Find where the given text appears and provide that cell's center as [X, Y] coordinate. 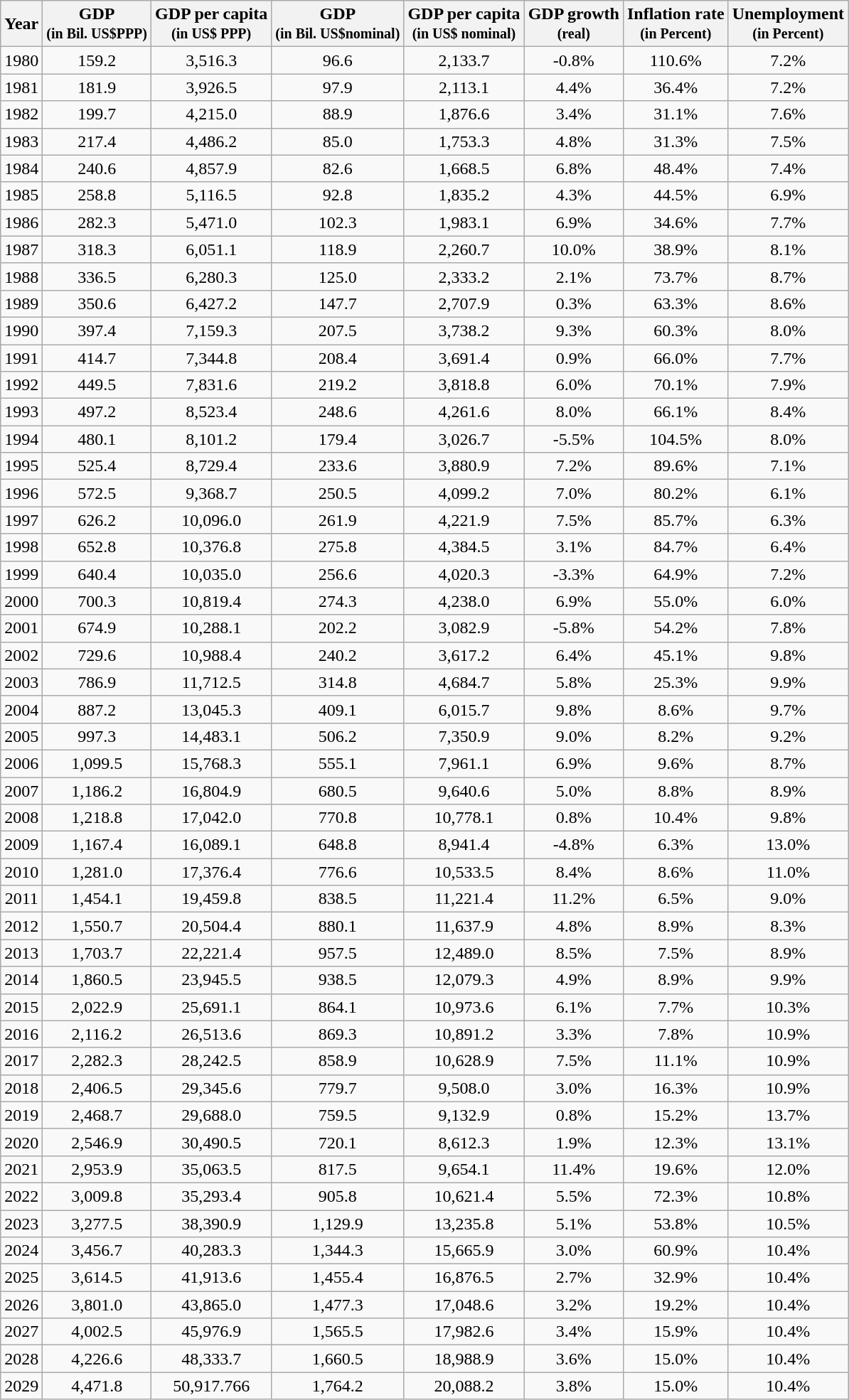
4,486.2 [212, 141]
525.4 [97, 466]
3,277.5 [97, 1223]
2,468.7 [97, 1115]
40,283.3 [212, 1251]
1988 [21, 276]
18,988.9 [464, 1359]
2028 [21, 1359]
1998 [21, 547]
54.2% [676, 628]
11.1% [676, 1061]
2,116.2 [97, 1034]
8.8% [676, 791]
2018 [21, 1088]
13,045.3 [212, 709]
5,471.0 [212, 222]
20,088.2 [464, 1386]
1994 [21, 439]
8,941.4 [464, 845]
32.9% [676, 1278]
1,835.2 [464, 195]
3.8% [573, 1386]
652.8 [97, 547]
1997 [21, 520]
0.9% [573, 357]
938.5 [338, 980]
97.9 [338, 87]
480.1 [97, 439]
1982 [21, 114]
147.7 [338, 303]
6.8% [573, 168]
15,665.9 [464, 1251]
96.6 [338, 60]
2021 [21, 1169]
256.6 [338, 574]
640.4 [97, 574]
4,221.9 [464, 520]
118.9 [338, 249]
2007 [21, 791]
1981 [21, 87]
858.9 [338, 1061]
4.4% [573, 87]
2004 [21, 709]
1,660.5 [338, 1359]
555.1 [338, 763]
1,455.4 [338, 1278]
1985 [21, 195]
10.8% [788, 1196]
19.6% [676, 1169]
1996 [21, 493]
8.1% [788, 249]
208.4 [338, 357]
3,738.2 [464, 330]
2024 [21, 1251]
29,345.6 [212, 1088]
12,489.0 [464, 953]
8,101.2 [212, 439]
30,490.5 [212, 1142]
233.6 [338, 466]
880.1 [338, 926]
Year [21, 24]
64.9% [676, 574]
648.8 [338, 845]
41,913.6 [212, 1278]
770.8 [338, 818]
63.3% [676, 303]
1986 [21, 222]
817.5 [338, 1169]
5.0% [573, 791]
217.4 [97, 141]
55.0% [676, 601]
10,973.6 [464, 1007]
0.3% [573, 303]
GDP per capita(in US$ nominal) [464, 24]
2015 [21, 1007]
12.0% [788, 1169]
8,729.4 [212, 466]
2006 [21, 763]
11,221.4 [464, 899]
5.5% [573, 1196]
397.4 [97, 330]
258.8 [97, 195]
12,079.3 [464, 980]
16,804.9 [212, 791]
240.2 [338, 655]
729.6 [97, 655]
2.7% [573, 1278]
60.3% [676, 330]
7.1% [788, 466]
248.6 [338, 412]
506.2 [338, 736]
9,368.7 [212, 493]
16.3% [676, 1088]
572.5 [97, 493]
1992 [21, 385]
700.3 [97, 601]
1999 [21, 574]
350.6 [97, 303]
7.0% [573, 493]
759.5 [338, 1115]
9.7% [788, 709]
997.3 [97, 736]
779.7 [338, 1088]
282.3 [97, 222]
9,640.6 [464, 791]
85.7% [676, 520]
9,654.1 [464, 1169]
13.0% [788, 845]
43,865.0 [212, 1305]
2,333.2 [464, 276]
80.2% [676, 493]
72.3% [676, 1196]
28,242.5 [212, 1061]
2005 [21, 736]
10,533.5 [464, 872]
3,926.5 [212, 87]
5,116.5 [212, 195]
19.2% [676, 1305]
20,504.4 [212, 926]
720.1 [338, 1142]
3,691.4 [464, 357]
10,628.9 [464, 1061]
202.2 [338, 628]
102.3 [338, 222]
31.1% [676, 114]
44.5% [676, 195]
2026 [21, 1305]
2022 [21, 1196]
10,376.8 [212, 547]
17,982.6 [464, 1332]
1,186.2 [97, 791]
8.5% [573, 953]
9,508.0 [464, 1088]
14,483.1 [212, 736]
3,818.8 [464, 385]
29,688.0 [212, 1115]
6,051.1 [212, 249]
36.4% [676, 87]
17,042.0 [212, 818]
10.3% [788, 1007]
3,026.7 [464, 439]
85.0 [338, 141]
318.3 [97, 249]
2008 [21, 818]
336.5 [97, 276]
274.3 [338, 601]
1,565.5 [338, 1332]
2012 [21, 926]
25.3% [676, 682]
5.8% [573, 682]
15,768.3 [212, 763]
1,218.8 [97, 818]
GDP growth(real) [573, 24]
3,617.2 [464, 655]
4.9% [573, 980]
66.0% [676, 357]
26,513.6 [212, 1034]
11.4% [573, 1169]
2.1% [573, 276]
35,063.5 [212, 1169]
4.3% [573, 195]
1,876.6 [464, 114]
4,020.3 [464, 574]
9.3% [573, 330]
38,390.9 [212, 1223]
10.0% [573, 249]
887.2 [97, 709]
207.5 [338, 330]
6,427.2 [212, 303]
2000 [21, 601]
23,945.5 [212, 980]
2,707.9 [464, 303]
84.7% [676, 547]
1980 [21, 60]
-0.8% [573, 60]
1,860.5 [97, 980]
2,113.1 [464, 87]
7,961.1 [464, 763]
8.2% [676, 736]
15.9% [676, 1332]
48.4% [676, 168]
905.8 [338, 1196]
181.9 [97, 87]
3.3% [573, 1034]
10,035.0 [212, 574]
Unemployment(in Percent) [788, 24]
70.1% [676, 385]
1983 [21, 141]
13.1% [788, 1142]
1.9% [573, 1142]
6,015.7 [464, 709]
45.1% [676, 655]
4,471.8 [97, 1386]
261.9 [338, 520]
275.8 [338, 547]
15.2% [676, 1115]
4,384.5 [464, 547]
240.6 [97, 168]
6,280.3 [212, 276]
6.5% [676, 899]
4,226.6 [97, 1359]
1984 [21, 168]
3,456.7 [97, 1251]
1,550.7 [97, 926]
110.6% [676, 60]
2,260.7 [464, 249]
53.8% [676, 1223]
11.2% [573, 899]
11,712.5 [212, 682]
66.1% [676, 412]
7.6% [788, 114]
869.3 [338, 1034]
2,022.9 [97, 1007]
2017 [21, 1061]
4,857.9 [212, 168]
9,132.9 [464, 1115]
2011 [21, 899]
19,459.8 [212, 899]
1,764.2 [338, 1386]
89.6% [676, 466]
GDP(in Bil. US$nominal) [338, 24]
2009 [21, 845]
4,002.5 [97, 1332]
409.1 [338, 709]
3,009.8 [97, 1196]
10,819.4 [212, 601]
314.8 [338, 682]
3.2% [573, 1305]
-5.5% [573, 439]
1,753.3 [464, 141]
3,614.5 [97, 1278]
2,282.3 [97, 1061]
1,281.0 [97, 872]
9.2% [788, 736]
2029 [21, 1386]
3,516.3 [212, 60]
22,221.4 [212, 953]
8,612.3 [464, 1142]
7,831.6 [212, 385]
4,215.0 [212, 114]
48,333.7 [212, 1359]
1,099.5 [97, 763]
8,523.4 [212, 412]
104.5% [676, 439]
3.1% [573, 547]
7.9% [788, 385]
1,454.1 [97, 899]
250.5 [338, 493]
13.7% [788, 1115]
2025 [21, 1278]
2014 [21, 980]
7,159.3 [212, 330]
82.6 [338, 168]
50,917.766 [212, 1386]
219.2 [338, 385]
73.7% [676, 276]
10,988.4 [212, 655]
497.2 [97, 412]
2019 [21, 1115]
4,684.7 [464, 682]
11,637.9 [464, 926]
10.5% [788, 1223]
GDP per capita(in US$ PPP) [212, 24]
13,235.8 [464, 1223]
92.8 [338, 195]
45,976.9 [212, 1332]
776.6 [338, 872]
1,983.1 [464, 222]
2013 [21, 953]
4,238.0 [464, 601]
2010 [21, 872]
60.9% [676, 1251]
1989 [21, 303]
674.9 [97, 628]
3,082.9 [464, 628]
3,880.9 [464, 466]
2,953.9 [97, 1169]
179.4 [338, 439]
25,691.1 [212, 1007]
626.2 [97, 520]
786.9 [97, 682]
4,099.2 [464, 493]
3.6% [573, 1359]
16,089.1 [212, 845]
2001 [21, 628]
Inflation rate(in Percent) [676, 24]
10,096.0 [212, 520]
5.1% [573, 1223]
17,376.4 [212, 872]
449.5 [97, 385]
9.6% [676, 763]
2,133.7 [464, 60]
680.5 [338, 791]
16,876.5 [464, 1278]
17,048.6 [464, 1305]
34.6% [676, 222]
2027 [21, 1332]
414.7 [97, 357]
38.9% [676, 249]
10,621.4 [464, 1196]
1991 [21, 357]
1,703.7 [97, 953]
1,344.3 [338, 1251]
1990 [21, 330]
-4.8% [573, 845]
199.7 [97, 114]
2,546.9 [97, 1142]
31.3% [676, 141]
GDP(in Bil. US$PPP) [97, 24]
12.3% [676, 1142]
125.0 [338, 276]
2003 [21, 682]
838.5 [338, 899]
-3.3% [573, 574]
-5.8% [573, 628]
88.9 [338, 114]
3,801.0 [97, 1305]
11.0% [788, 872]
1993 [21, 412]
864.1 [338, 1007]
7,344.8 [212, 357]
2023 [21, 1223]
10,778.1 [464, 818]
1,668.5 [464, 168]
2002 [21, 655]
1,477.3 [338, 1305]
35,293.4 [212, 1196]
1,129.9 [338, 1223]
10,288.1 [212, 628]
2020 [21, 1142]
7,350.9 [464, 736]
1987 [21, 249]
1,167.4 [97, 845]
10,891.2 [464, 1034]
957.5 [338, 953]
159.2 [97, 60]
7.4% [788, 168]
4,261.6 [464, 412]
1995 [21, 466]
2,406.5 [97, 1088]
8.3% [788, 926]
2016 [21, 1034]
